Scan for the cell matching the given text and deliver its (x, y) coordinate at center. 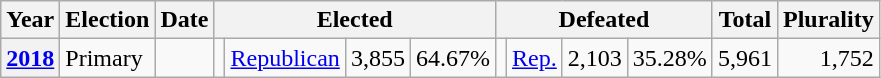
5,961 (744, 58)
Total (744, 20)
Election (108, 20)
Primary (108, 58)
3,855 (378, 58)
2018 (30, 58)
Date (184, 20)
Defeated (604, 20)
Plurality (828, 20)
Year (30, 20)
Republican (285, 58)
Elected (355, 20)
Rep. (535, 58)
1,752 (828, 58)
2,103 (594, 58)
35.28% (670, 58)
64.67% (452, 58)
